Identify which cell holds the provided text, then report its (X, Y) central coordinate. 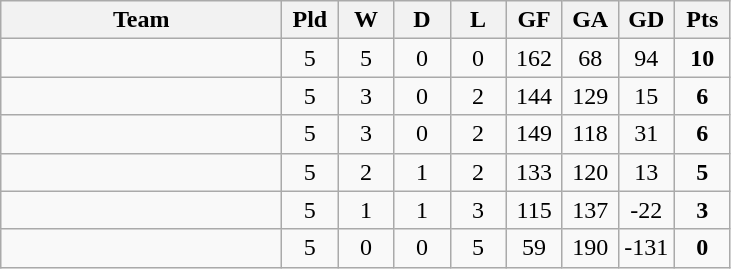
Team (142, 20)
133 (534, 172)
129 (590, 96)
68 (590, 58)
137 (590, 210)
10 (702, 58)
L (478, 20)
149 (534, 134)
115 (534, 210)
120 (590, 172)
GD (646, 20)
Pts (702, 20)
162 (534, 58)
-131 (646, 248)
GF (534, 20)
94 (646, 58)
Pld (310, 20)
59 (534, 248)
D (422, 20)
W (366, 20)
144 (534, 96)
118 (590, 134)
GA (590, 20)
-22 (646, 210)
31 (646, 134)
15 (646, 96)
13 (646, 172)
190 (590, 248)
